Detect which cell encompasses the target text, then output its (X, Y) center coordinate. 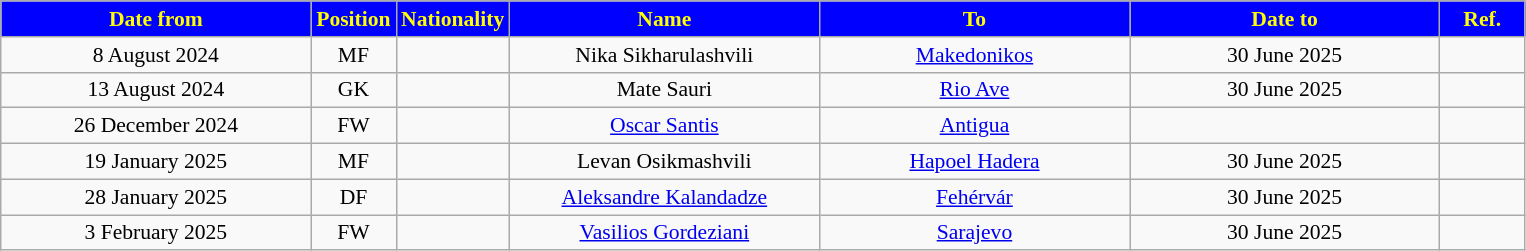
Mate Sauri (664, 90)
Fehérvár (974, 197)
Position (354, 19)
Vasilios Gordeziani (664, 233)
To (974, 19)
13 August 2024 (156, 90)
19 January 2025 (156, 162)
3 February 2025 (156, 233)
Ref. (1482, 19)
Antigua (974, 126)
Levan Osikmashvili (664, 162)
Oscar Santis (664, 126)
Date to (1285, 19)
DF (354, 197)
Nationality (452, 19)
8 August 2024 (156, 55)
26 December 2024 (156, 126)
GK (354, 90)
Hapoel Hadera (974, 162)
Aleksandre Kalandadze (664, 197)
Sarajevo (974, 233)
28 January 2025 (156, 197)
Name (664, 19)
Date from (156, 19)
Makedonikos (974, 55)
Nika Sikharulashvili (664, 55)
Rio Ave (974, 90)
